Determine the [X, Y] coordinate at the center of the cell enclosing the given text.  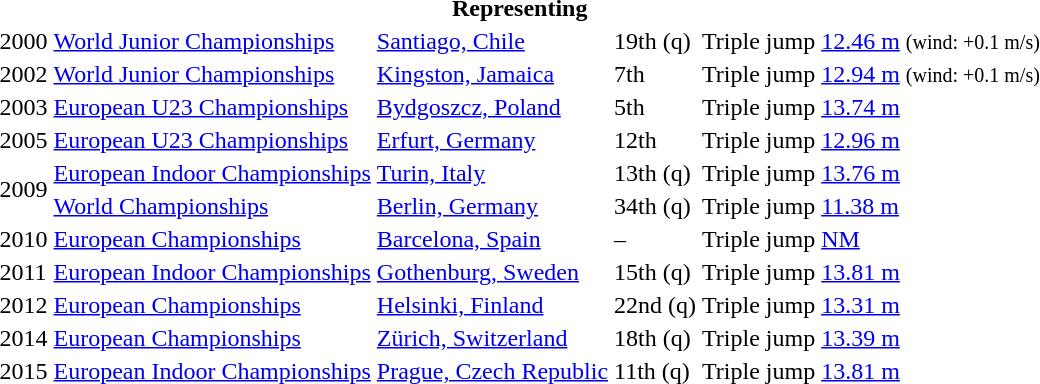
World Championships [212, 206]
Berlin, Germany [492, 206]
Gothenburg, Sweden [492, 272]
18th (q) [656, 338]
15th (q) [656, 272]
Bydgoszcz, Poland [492, 107]
7th [656, 74]
Kingston, Jamaica [492, 74]
Erfurt, Germany [492, 140]
22nd (q) [656, 305]
– [656, 239]
Helsinki, Finland [492, 305]
12th [656, 140]
34th (q) [656, 206]
Barcelona, Spain [492, 239]
5th [656, 107]
13th (q) [656, 173]
Santiago, Chile [492, 41]
19th (q) [656, 41]
Turin, Italy [492, 173]
Zürich, Switzerland [492, 338]
